Return (x, y) of the center of cell containing provided text 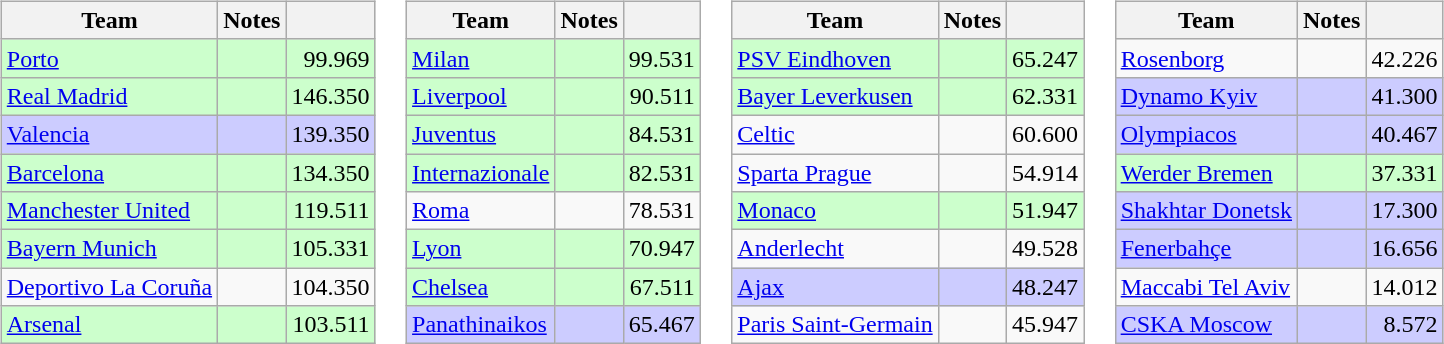
Werder Bremen (1206, 173)
Rosenborg (1206, 58)
41.300 (1404, 96)
42.226 (1404, 58)
Arsenal (109, 325)
Sparta Prague (835, 173)
14.012 (1404, 287)
Bayer Leverkusen (835, 96)
146.350 (330, 96)
49.528 (1046, 249)
103.511 (330, 325)
Deportivo La Coruña (109, 287)
Anderlecht (835, 249)
Monaco (835, 211)
65.247 (1046, 58)
Liverpool (481, 96)
99.531 (662, 58)
62.331 (1046, 96)
CSKA Moscow (1206, 325)
119.511 (330, 211)
105.331 (330, 249)
54.914 (1046, 173)
Shakhtar Donetsk (1206, 211)
Juventus (481, 134)
Barcelona (109, 173)
8.572 (1404, 325)
139.350 (330, 134)
Manchester United (109, 211)
Ajax (835, 287)
Maccabi Tel Aviv (1206, 287)
PSV Eindhoven (835, 58)
134.350 (330, 173)
Porto (109, 58)
Internazionale (481, 173)
82.531 (662, 173)
70.947 (662, 249)
67.511 (662, 287)
17.300 (1404, 211)
Bayern Munich (109, 249)
Fenerbahçe (1206, 249)
Milan (481, 58)
Valencia (109, 134)
37.331 (1404, 173)
48.247 (1046, 287)
16.656 (1404, 249)
78.531 (662, 211)
Celtic (835, 134)
Dynamo Kyiv (1206, 96)
60.600 (1046, 134)
51.947 (1046, 211)
45.947 (1046, 325)
99.969 (330, 58)
90.511 (662, 96)
Roma (481, 211)
Olympiacos (1206, 134)
Panathinaikos (481, 325)
65.467 (662, 325)
Paris Saint-Germain (835, 325)
84.531 (662, 134)
Lyon (481, 249)
104.350 (330, 287)
Chelsea (481, 287)
Real Madrid (109, 96)
40.467 (1404, 134)
